Find where the given text appears and provide that cell's center as (x, y) coordinate. 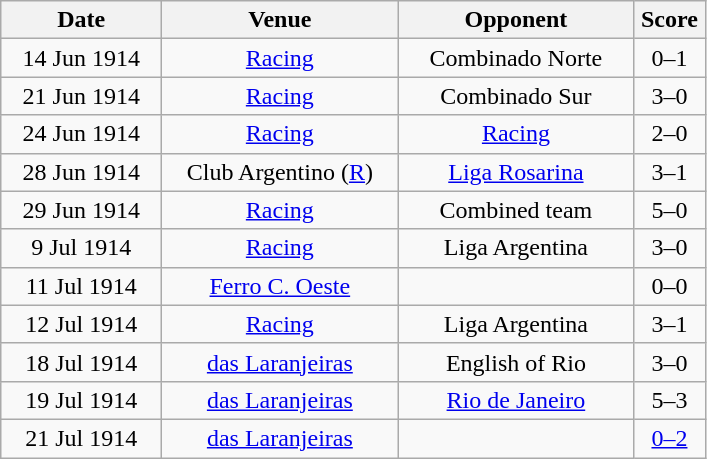
Venue (280, 20)
21 Jul 1914 (82, 438)
English of Rio (516, 362)
14 Jun 1914 (82, 58)
11 Jul 1914 (82, 286)
0–1 (670, 58)
Combinado Sur (516, 96)
Date (82, 20)
0–2 (670, 438)
Combinado Norte (516, 58)
21 Jun 1914 (82, 96)
Club Argentino (R) (280, 172)
Score (670, 20)
29 Jun 1914 (82, 210)
12 Jul 1914 (82, 324)
5–0 (670, 210)
Combined team (516, 210)
28 Jun 1914 (82, 172)
5–3 (670, 400)
Opponent (516, 20)
2–0 (670, 134)
0–0 (670, 286)
Ferro C. Oeste (280, 286)
18 Jul 1914 (82, 362)
19 Jul 1914 (82, 400)
24 Jun 1914 (82, 134)
Rio de Janeiro (516, 400)
Liga Rosarina (516, 172)
9 Jul 1914 (82, 248)
